Detect which cell encompasses the target text, then output its [X, Y] center coordinate. 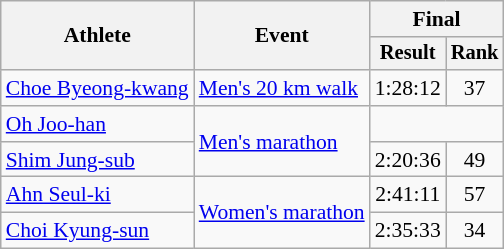
Rank [475, 54]
2:20:36 [408, 160]
Athlete [98, 36]
2:41:11 [408, 195]
1:28:12 [408, 88]
Men's marathon [282, 142]
34 [475, 231]
Men's 20 km walk [282, 88]
Result [408, 54]
Women's marathon [282, 212]
37 [475, 88]
Oh Joo-han [98, 124]
Shim Jung-sub [98, 160]
Event [282, 36]
Choe Byeong-kwang [98, 88]
2:35:33 [408, 231]
Final [437, 19]
Choi Kyung-sun [98, 231]
57 [475, 195]
Ahn Seul-ki [98, 195]
49 [475, 160]
